From the cell containing the given text, extract its center point as (X, Y) coordinate. 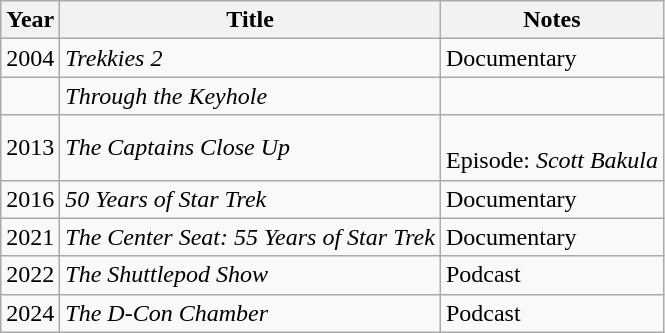
Year (30, 20)
Notes (552, 20)
Through the Keyhole (250, 96)
2004 (30, 58)
2021 (30, 237)
Trekkies 2 (250, 58)
2024 (30, 313)
2013 (30, 148)
2022 (30, 275)
The Captains Close Up (250, 148)
Title (250, 20)
The Shuttlepod Show (250, 275)
The D-Con Chamber (250, 313)
The Center Seat: 55 Years of Star Trek (250, 237)
Episode: Scott Bakula (552, 148)
50 Years of Star Trek (250, 199)
2016 (30, 199)
